Capture the cell that displays the provided text and extract its [X, Y] central coordinate. 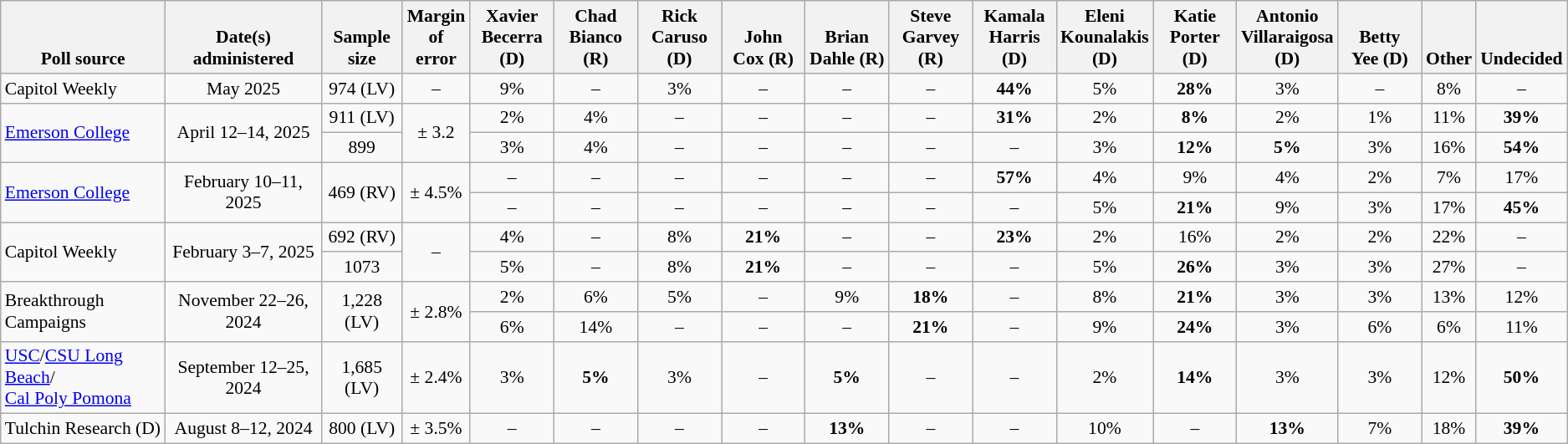
26% [1195, 268]
February 3–7, 2025 [243, 253]
September 12–25, 2024 [243, 378]
Breakthrough Campaigns [84, 311]
Date(s)administered [243, 37]
August 8–12, 2024 [243, 429]
BrianDahle (R) [847, 37]
JohnCox (R) [764, 37]
February 10–11, 2025 [243, 192]
KatiePorter (D) [1195, 37]
± 2.4% [437, 378]
692 (RV) [362, 237]
44% [1014, 89]
April 12–14, 2025 [243, 132]
Xavier Becerra (D) [512, 37]
ChadBianco (R) [595, 37]
May 2025 [243, 89]
23% [1014, 237]
27% [1448, 268]
22% [1448, 237]
± 3.5% [437, 429]
KamalaHarris (D) [1014, 37]
911 (LV) [362, 118]
Tulchin Research (D) [84, 429]
Samplesize [362, 37]
31% [1014, 118]
± 2.8% [437, 311]
± 4.5% [437, 192]
57% [1014, 178]
BettyYee (D) [1380, 37]
899 [362, 148]
November 22–26, 2024 [243, 311]
469 (RV) [362, 192]
EleniKounalakis (D) [1105, 37]
RickCaruso (D) [679, 37]
SteveGarvey (R) [931, 37]
1073 [362, 268]
1% [1380, 118]
28% [1195, 89]
24% [1195, 327]
45% [1522, 207]
1,685 (LV) [362, 378]
54% [1522, 148]
Poll source [84, 37]
Undecided [1522, 37]
USC/CSU Long Beach/Cal Poly Pomona [84, 378]
Marginof error [437, 37]
974 (LV) [362, 89]
50% [1522, 378]
1,228 (LV) [362, 311]
Other [1448, 37]
AntonioVillaraigosa (D) [1288, 37]
± 3.2 [437, 132]
800 (LV) [362, 429]
10% [1105, 429]
